Locate the cell with the specified text and output its (x, y) center coordinate. 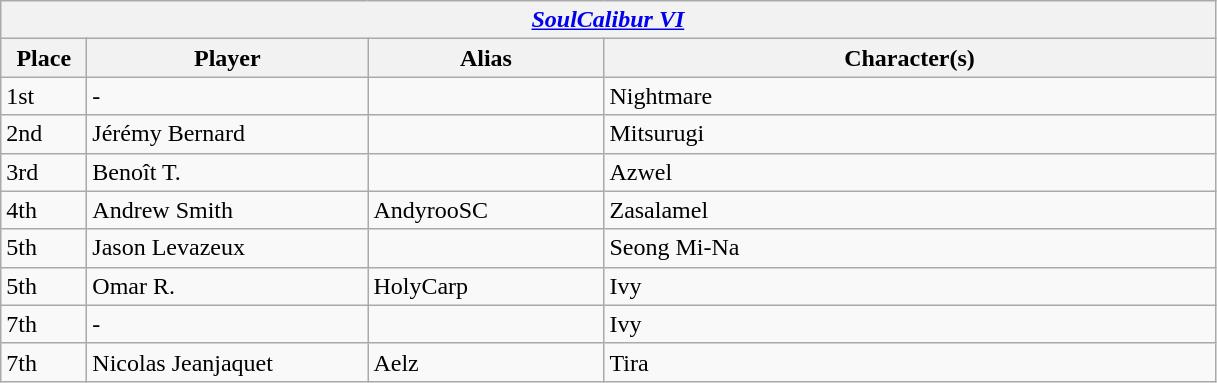
Benoît T. (228, 172)
Place (44, 58)
Jason Levazeux (228, 248)
1st (44, 96)
Nightmare (910, 96)
2nd (44, 134)
Alias (486, 58)
3rd (44, 172)
AndyrooSC (486, 210)
Aelz (486, 362)
SoulCalibur VI (608, 20)
Mitsurugi (910, 134)
Tira (910, 362)
Player (228, 58)
4th (44, 210)
HolyCarp (486, 286)
Character(s) (910, 58)
Omar R. (228, 286)
Nicolas Jeanjaquet (228, 362)
Andrew Smith (228, 210)
Seong Mi-Na (910, 248)
Jérémy Bernard (228, 134)
Azwel (910, 172)
Zasalamel (910, 210)
